For the text-containing cell, return its midpoint in [x, y] coordinate format. 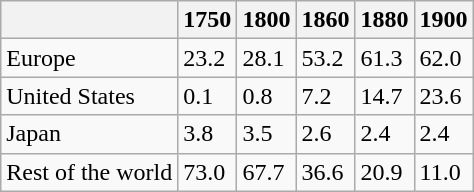
3.8 [208, 134]
Rest of the world [90, 172]
14.7 [384, 96]
0.8 [266, 96]
23.2 [208, 58]
53.2 [326, 58]
1800 [266, 20]
7.2 [326, 96]
11.0 [444, 172]
67.7 [266, 172]
20.9 [384, 172]
62.0 [444, 58]
1750 [208, 20]
73.0 [208, 172]
28.1 [266, 58]
1900 [444, 20]
2.6 [326, 134]
1860 [326, 20]
Europe [90, 58]
0.1 [208, 96]
Japan [90, 134]
36.6 [326, 172]
United States [90, 96]
61.3 [384, 58]
23.6 [444, 96]
3.5 [266, 134]
1880 [384, 20]
